For the text-containing cell, return its midpoint in (x, y) coordinate format. 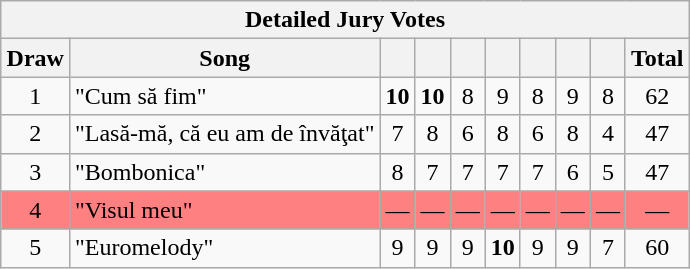
"Euromelody" (224, 248)
Song (224, 58)
"Lasă-mă, că eu am de învăţat" (224, 134)
"Bombonica" (224, 172)
Draw (35, 58)
"Cum să fim" (224, 96)
60 (657, 248)
1 (35, 96)
Total (657, 58)
Detailed Jury Votes (345, 20)
2 (35, 134)
3 (35, 172)
62 (657, 96)
"Visul meu" (224, 210)
